Determine the [X, Y] coordinate at the center of the cell enclosing the given text.  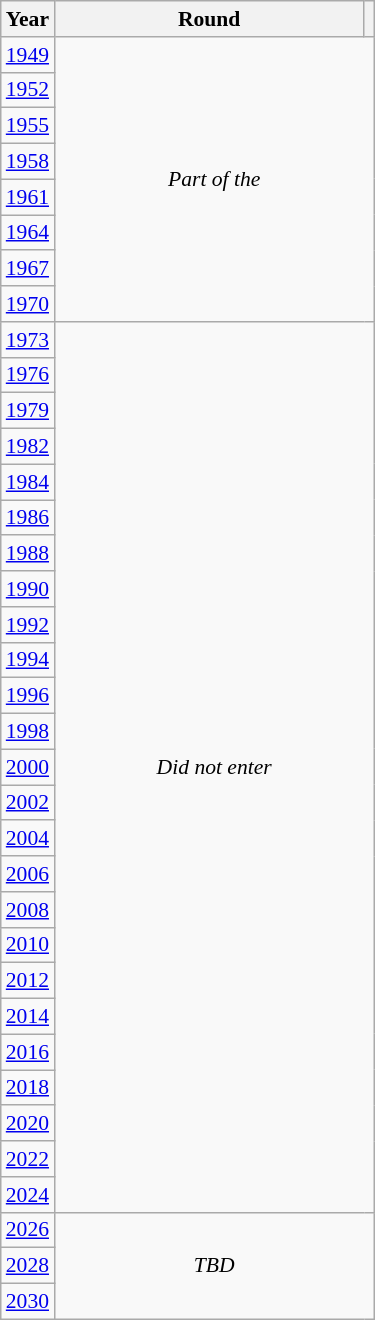
2014 [28, 1017]
2030 [28, 1302]
1958 [28, 162]
Part of the [214, 180]
1952 [28, 90]
2026 [28, 1230]
Round [209, 19]
2006 [28, 874]
1996 [28, 696]
2012 [28, 981]
1979 [28, 411]
1994 [28, 660]
2022 [28, 1159]
2024 [28, 1195]
1964 [28, 233]
1986 [28, 518]
Did not enter [214, 768]
1998 [28, 732]
2010 [28, 945]
1990 [28, 589]
2020 [28, 1124]
2016 [28, 1052]
1988 [28, 554]
Year [28, 19]
2000 [28, 767]
1961 [28, 197]
1982 [28, 447]
1949 [28, 55]
2002 [28, 803]
2004 [28, 839]
1973 [28, 340]
2008 [28, 910]
2028 [28, 1266]
TBD [214, 1266]
1970 [28, 304]
1976 [28, 375]
1992 [28, 625]
1967 [28, 269]
1984 [28, 482]
2018 [28, 1088]
1955 [28, 126]
